From the cell containing the given text, extract its center point as [X, Y] coordinate. 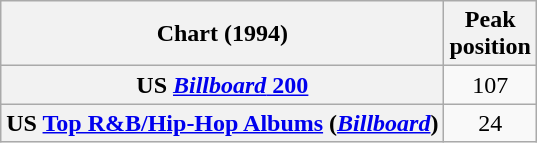
US Billboard 200 [222, 85]
24 [490, 123]
Chart (1994) [222, 34]
US Top R&B/Hip-Hop Albums (Billboard) [222, 123]
Peakposition [490, 34]
107 [490, 85]
